Provide the (x, y) coordinate of the cell's center where the given text is located.  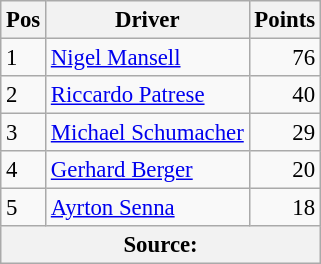
Ayrton Senna (148, 208)
Riccardo Patrese (148, 95)
18 (284, 208)
Source: (161, 245)
40 (284, 95)
Pos (24, 20)
Points (284, 20)
Nigel Mansell (148, 58)
5 (24, 208)
76 (284, 58)
29 (284, 133)
2 (24, 95)
Driver (148, 20)
3 (24, 133)
20 (284, 170)
1 (24, 58)
4 (24, 170)
Michael Schumacher (148, 133)
Gerhard Berger (148, 170)
